Pinpoint the cell where the given text exists, returning its (x, y) midpoint coordinate. 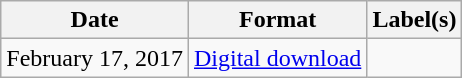
February 17, 2017 (95, 58)
Date (95, 20)
Digital download (277, 58)
Label(s) (414, 20)
Format (277, 20)
